Detect which cell encompasses the target text, then output its [x, y] center coordinate. 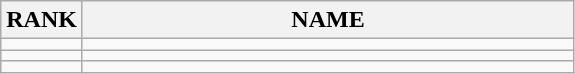
RANK [42, 20]
NAME [328, 20]
